Capture the cell that displays the provided text and extract its [x, y] central coordinate. 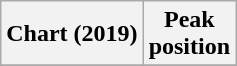
Peakposition [189, 34]
Chart (2019) [72, 34]
